Provide the (X, Y) coordinate of the cell's center where the given text is located.  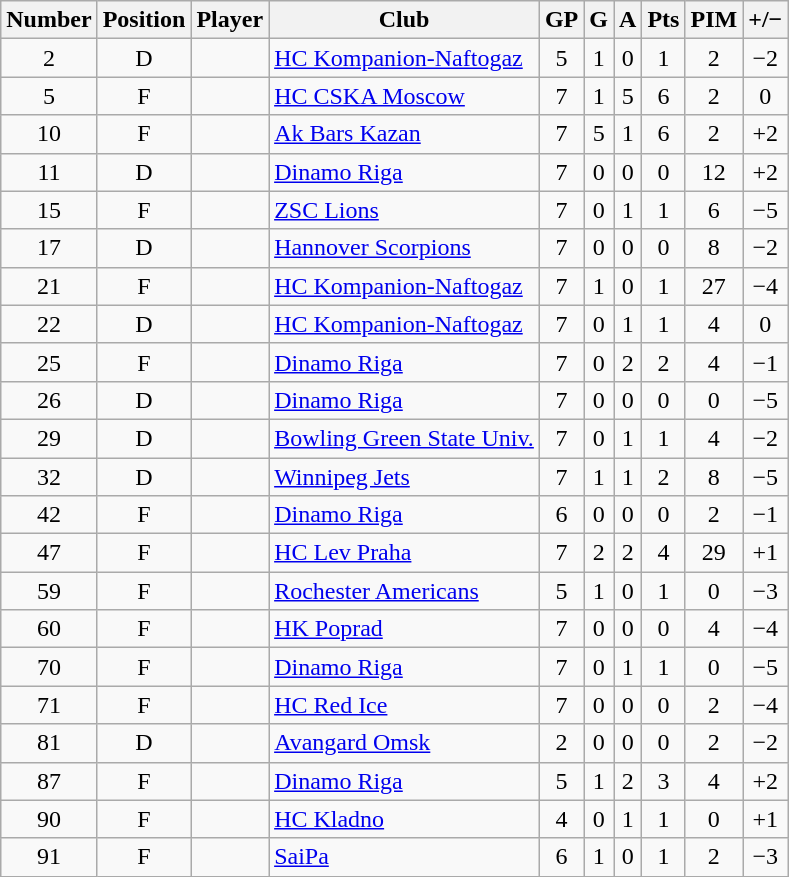
71 (49, 705)
27 (714, 286)
90 (49, 819)
HC CSKA Moscow (404, 96)
Winnipeg Jets (404, 477)
47 (49, 553)
Rochester Americans (404, 591)
91 (49, 857)
87 (49, 781)
HC Red Ice (404, 705)
G (599, 20)
HC Kladno (404, 819)
25 (49, 362)
Ak Bars Kazan (404, 134)
Bowling Green State Univ. (404, 438)
15 (49, 210)
PIM (714, 20)
22 (49, 324)
A (628, 20)
17 (49, 248)
42 (49, 515)
Player (230, 20)
GP (561, 20)
81 (49, 743)
70 (49, 667)
Hannover Scorpions (404, 248)
59 (49, 591)
32 (49, 477)
Number (49, 20)
Position (144, 20)
ZSC Lions (404, 210)
SaiPa (404, 857)
10 (49, 134)
Avangard Omsk (404, 743)
Club (404, 20)
HK Poprad (404, 629)
26 (49, 400)
3 (664, 781)
11 (49, 172)
60 (49, 629)
Pts (664, 20)
+/− (766, 20)
HC Lev Praha (404, 553)
21 (49, 286)
12 (714, 172)
